Capture the cell that displays the provided text and extract its [X, Y] central coordinate. 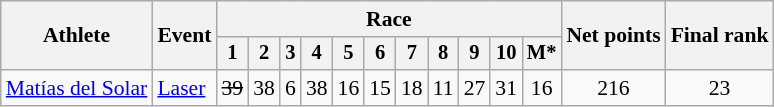
2 [264, 54]
216 [613, 88]
10 [506, 54]
Event [184, 36]
Laser [184, 88]
27 [475, 88]
5 [349, 54]
1 [232, 54]
18 [412, 88]
31 [506, 88]
8 [444, 54]
39 [232, 88]
3 [290, 54]
Net points [613, 36]
M* [542, 54]
11 [444, 88]
4 [317, 54]
Race [388, 19]
15 [380, 88]
23 [720, 88]
7 [412, 54]
9 [475, 54]
Athlete [77, 36]
Final rank [720, 36]
Matías del Solar [77, 88]
